Identify which cell holds the provided text, then report its (X, Y) central coordinate. 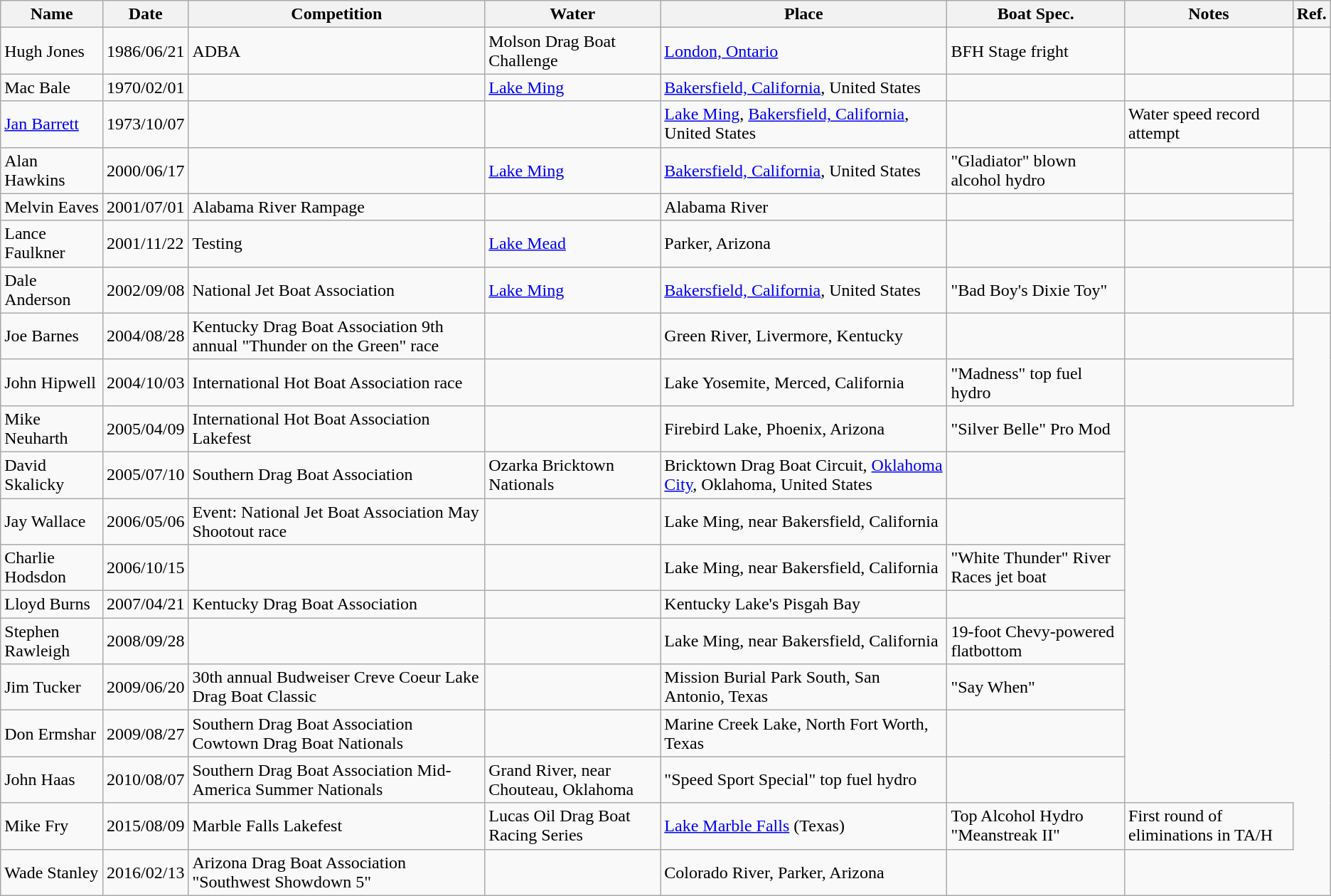
London, Ontario (803, 51)
Lake Mead (573, 243)
Ref. (1311, 14)
Lake Yosemite, Merced, California (803, 383)
First round of eliminations in TA/H (1209, 826)
Mac Bale (52, 87)
Top Alcohol Hydro "Meanstreak II" (1036, 826)
International Hot Boat Association Lakefest (337, 428)
Mike Neuharth (52, 428)
Joe Barnes (52, 336)
Colorado River, Parker, Arizona (803, 872)
2001/11/22 (146, 243)
Charlie Hodsdon (52, 567)
2004/10/03 (146, 383)
2006/10/15 (146, 567)
Water (573, 14)
2009/06/20 (146, 687)
Boat Spec. (1036, 14)
2005/07/10 (146, 475)
Grand River, near Chouteau, Oklahoma (573, 779)
2006/05/06 (146, 521)
Name (52, 14)
Hugh Jones (52, 51)
Southern Drag Boat Association (337, 475)
1986/06/21 (146, 51)
Lake Ming, Bakersfield, California, United States (803, 124)
Parker, Arizona (803, 243)
Kentucky Drag Boat Association (337, 604)
International Hot Boat Association race (337, 383)
2016/02/13 (146, 872)
"Bad Boy's Dixie Toy" (1036, 290)
2007/04/21 (146, 604)
2015/08/09 (146, 826)
John Hipwell (52, 383)
National Jet Boat Association (337, 290)
1970/02/01 (146, 87)
Wade Stanley (52, 872)
Place (803, 14)
"Silver Belle" Pro Mod (1036, 428)
2008/09/28 (146, 641)
Stephen Rawleigh (52, 641)
Event: National Jet Boat Association May Shootout race (337, 521)
Lloyd Burns (52, 604)
Jan Barrett (52, 124)
Melvin Eaves (52, 207)
Competition (337, 14)
Alabama River (803, 207)
Alan Hawkins (52, 171)
"Gladiator" blown alcohol hydro (1036, 171)
David Skalicky (52, 475)
2004/08/28 (146, 336)
Mike Fry (52, 826)
Water speed record attempt (1209, 124)
John Haas (52, 779)
"White Thunder" River Races jet boat (1036, 567)
1973/10/07 (146, 124)
Mission Burial Park South, San Antonio, Texas (803, 687)
Marble Falls Lakefest (337, 826)
Lucas Oil Drag Boat Racing Series (573, 826)
Marine Creek Lake, North Fort Worth, Texas (803, 734)
Alabama River Rampage (337, 207)
19-foot Chevy-powered flatbottom (1036, 641)
Jay Wallace (52, 521)
BFH Stage fright (1036, 51)
2002/09/08 (146, 290)
2001/07/01 (146, 207)
Jim Tucker (52, 687)
Southern Drag Boat Association Mid-America Summer Nationals (337, 779)
Don Ermshar (52, 734)
ADBA (337, 51)
Molson Drag Boat Challenge (573, 51)
Testing (337, 243)
2010/08/07 (146, 779)
"Say When" (1036, 687)
Bricktown Drag Boat Circuit, Oklahoma City, Oklahoma, United States (803, 475)
Lance Faulkner (52, 243)
Ozarka Bricktown Nationals (573, 475)
2000/06/17 (146, 171)
30th annual Budweiser Creve Coeur Lake Drag Boat Classic (337, 687)
Southern Drag Boat Association Cowtown Drag Boat Nationals (337, 734)
"Speed Sport Special" top fuel hydro (803, 779)
2009/08/27 (146, 734)
"Madness" top fuel hydro (1036, 383)
2005/04/09 (146, 428)
Date (146, 14)
Green River, Livermore, Kentucky (803, 336)
Kentucky Lake's Pisgah Bay (803, 604)
Lake Marble Falls (Texas) (803, 826)
Firebird Lake, Phoenix, Arizona (803, 428)
Dale Anderson (52, 290)
Arizona Drag Boat Association "Southwest Showdown 5" (337, 872)
Notes (1209, 14)
Kentucky Drag Boat Association 9th annual "Thunder on the Green" race (337, 336)
